Provide the (X, Y) coordinate of the cell's center where the given text is located.  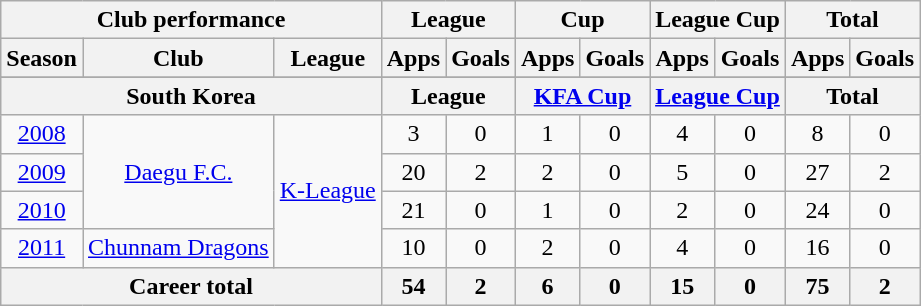
54 (413, 286)
Club (178, 58)
Daegu F.C. (178, 172)
2011 (42, 248)
K-League (328, 191)
Career total (191, 286)
8 (817, 134)
2008 (42, 134)
15 (682, 286)
KFA Cup (582, 96)
Chunnam Dragons (178, 248)
24 (817, 210)
3 (413, 134)
South Korea (191, 96)
10 (413, 248)
16 (817, 248)
2009 (42, 172)
27 (817, 172)
Club performance (191, 20)
75 (817, 286)
5 (682, 172)
6 (547, 286)
Season (42, 58)
2010 (42, 210)
21 (413, 210)
20 (413, 172)
Cup (582, 20)
